Extract the (x, y) coordinate from the center of the cell holding the provided text.  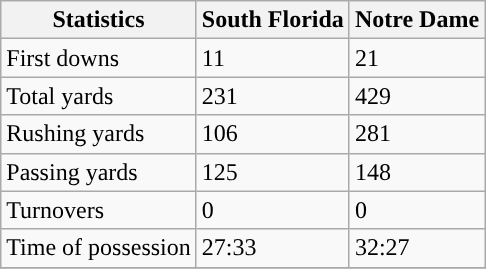
First downs (99, 58)
Time of possession (99, 248)
11 (272, 58)
281 (416, 134)
148 (416, 172)
429 (416, 96)
32:27 (416, 248)
106 (272, 134)
Turnovers (99, 210)
Statistics (99, 20)
231 (272, 96)
South Florida (272, 20)
27:33 (272, 248)
21 (416, 58)
Notre Dame (416, 20)
125 (272, 172)
Total yards (99, 96)
Rushing yards (99, 134)
Passing yards (99, 172)
